Capture the cell that displays the provided text and extract its [X, Y] central coordinate. 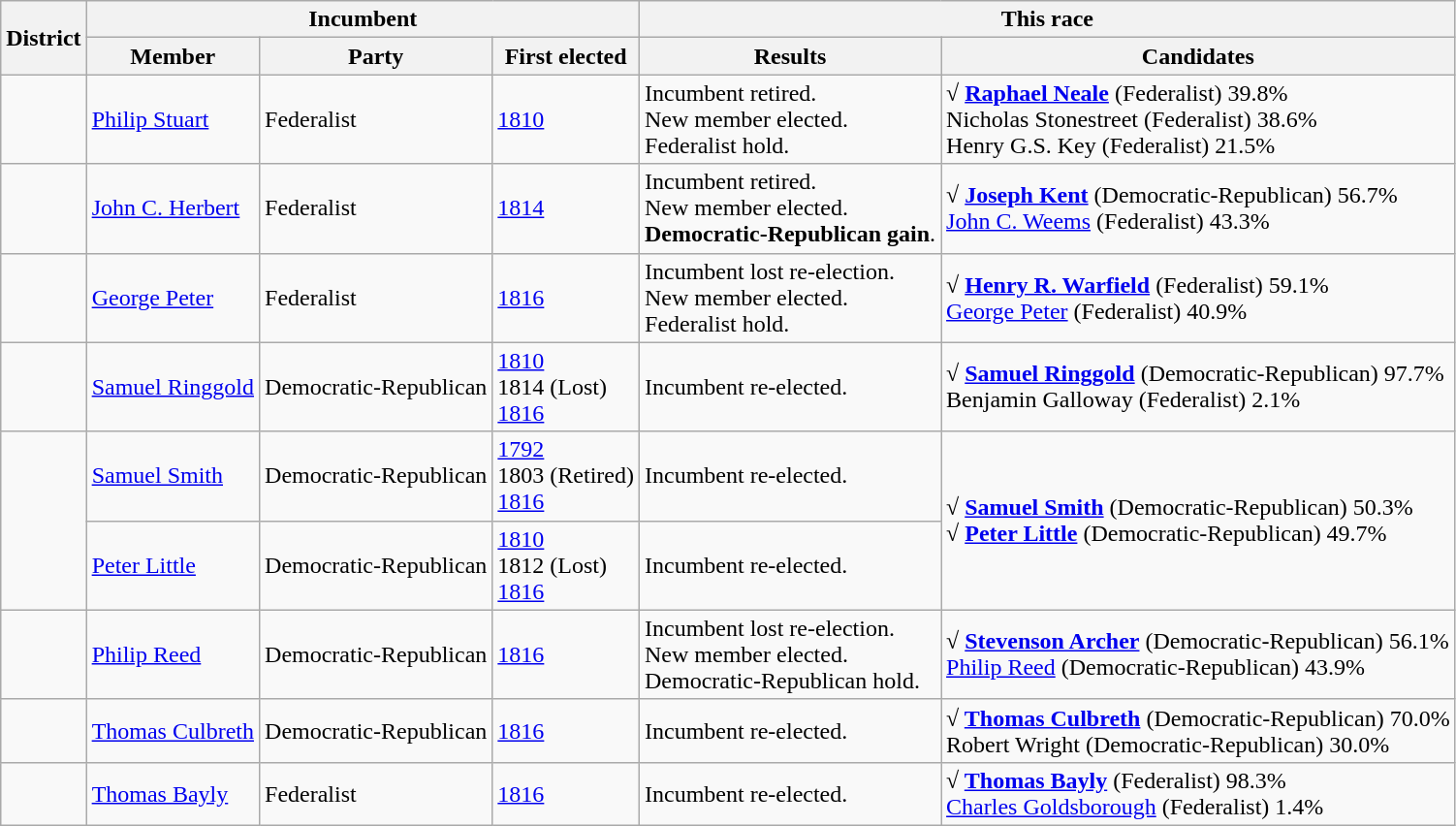
√ Samuel Ringgold (Democratic-Republican) 97.7%Benjamin Galloway (Federalist) 2.1% [1198, 387]
18101814 (Lost)1816 [566, 387]
17921803 (Retired)1816 [566, 476]
John C. Herbert [173, 208]
18101812 (Lost)1816 [566, 565]
Member [173, 56]
Results [791, 56]
District [44, 38]
Incumbent lost re-election.New member elected.Democratic-Republican hold. [791, 654]
Incumbent retired.New member elected.Federalist hold. [791, 119]
Samuel Ringgold [173, 387]
Incumbent retired.New member elected.Democratic-Republican gain. [791, 208]
Incumbent lost re-election.New member elected.Federalist hold. [791, 298]
1810 [566, 119]
First elected [566, 56]
√ Raphael Neale (Federalist) 39.8%Nicholas Stonestreet (Federalist) 38.6%Henry G.S. Key (Federalist) 21.5% [1198, 119]
George Peter [173, 298]
√ Thomas Bayly (Federalist) 98.3%Charles Goldsborough (Federalist) 1.4% [1198, 793]
√ Samuel Smith (Democratic-Republican) 50.3%√ Peter Little (Democratic-Republican) 49.7% [1198, 521]
√ Stevenson Archer (Democratic-Republican) 56.1%Philip Reed (Democratic-Republican) 43.9% [1198, 654]
Thomas Bayly [173, 793]
√ Henry R. Warfield (Federalist) 59.1%George Peter (Federalist) 40.9% [1198, 298]
Peter Little [173, 565]
This race [1048, 19]
1814 [566, 208]
Samuel Smith [173, 476]
Philip Stuart [173, 119]
√ Thomas Culbreth (Democratic-Republican) 70.0%Robert Wright (Democratic-Republican) 30.0% [1198, 731]
Incumbent [363, 19]
√ Joseph Kent (Democratic-Republican) 56.7%John C. Weems (Federalist) 43.3% [1198, 208]
Thomas Culbreth [173, 731]
Philip Reed [173, 654]
Party [376, 56]
Candidates [1198, 56]
